Output the (x, y) coordinate of the center of the cell containing the given text.  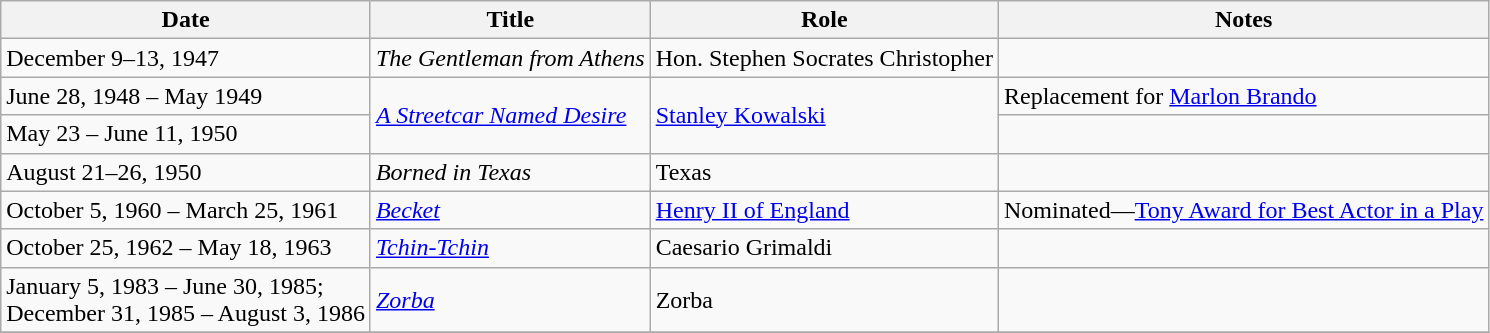
Replacement for Marlon Brando (1243, 96)
Henry II of England (824, 210)
Role (824, 20)
A Streetcar Named Desire (510, 115)
Caesario Grimaldi (824, 248)
Stanley Kowalski (824, 115)
The Gentleman from Athens (510, 58)
Notes (1243, 20)
June 28, 1948 – May 1949 (186, 96)
Title (510, 20)
Tchin-Tchin (510, 248)
December 9–13, 1947 (186, 58)
October 5, 1960 – March 25, 1961 (186, 210)
August 21–26, 1950 (186, 172)
Becket (510, 210)
Borned in Texas (510, 172)
October 25, 1962 – May 18, 1963 (186, 248)
Date (186, 20)
Nominated—Tony Award for Best Actor in a Play (1243, 210)
January 5, 1983 – June 30, 1985; December 31, 1985 – August 3, 1986 (186, 300)
Texas (824, 172)
Hon. Stephen Socrates Christopher (824, 58)
May 23 – June 11, 1950 (186, 134)
